Pinpoint the cell where the given text exists, returning its [X, Y] midpoint coordinate. 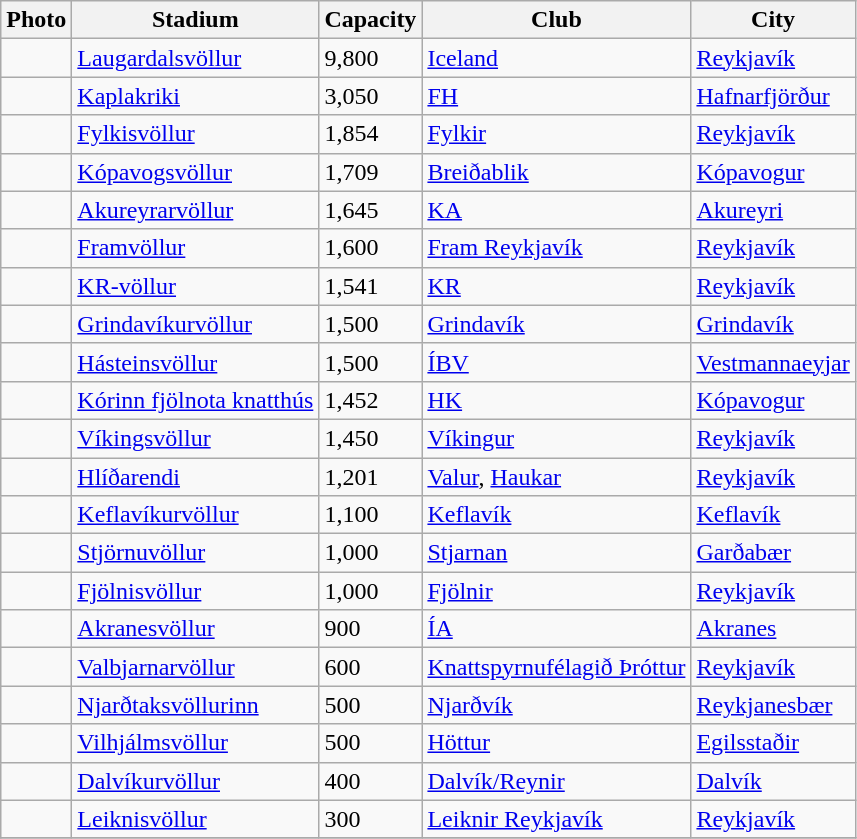
Kórinn fjölnota knatthús [196, 400]
Höttur [556, 743]
Keflavíkurvöllur [196, 515]
900 [370, 629]
Fylkisvöllur [196, 134]
1,452 [370, 400]
Akranesvöllur [196, 629]
1,645 [370, 210]
1,201 [370, 477]
1,709 [370, 172]
Capacity [370, 20]
1,100 [370, 515]
Njarðvík [556, 705]
Vestmannaeyjar [773, 362]
Akranes [773, 629]
Valur, Haukar [556, 477]
Grindavíkurvöllur [196, 324]
Fjölnir [556, 591]
Hásteinsvöllur [196, 362]
400 [370, 781]
Hlíðarendi [196, 477]
Laugardalsvöllur [196, 58]
Kópavogsvöllur [196, 172]
Iceland [556, 58]
KR [556, 286]
Reykjanesbær [773, 705]
Framvöllur [196, 248]
Leiknisvöllur [196, 819]
FH [556, 96]
Vilhjálmsvöllur [196, 743]
Breiðablik [556, 172]
Valbjarnarvöllur [196, 667]
Stjarnan [556, 553]
1,600 [370, 248]
Akureyrarvöllur [196, 210]
1,450 [370, 438]
ÍBV [556, 362]
ÍA [556, 629]
Stadium [196, 20]
Knattspyrnufélagið Þróttur [556, 667]
Dalvík/Reynir [556, 781]
HK [556, 400]
KA [556, 210]
Dalvík [773, 781]
Garðabær [773, 553]
Photo [36, 20]
1,854 [370, 134]
Club [556, 20]
300 [370, 819]
Fylkir [556, 134]
KR-völlur [196, 286]
Víkingsvöllur [196, 438]
Akureyri [773, 210]
Kaplakriki [196, 96]
Hafnarfjörður [773, 96]
Fram Reykjavík [556, 248]
Fjölnisvöllur [196, 591]
9,800 [370, 58]
Egilsstaðir [773, 743]
600 [370, 667]
Stjörnuvöllur [196, 553]
Njarðtaksvöllurinn [196, 705]
Víkingur [556, 438]
City [773, 20]
Dalvíkurvöllur [196, 781]
1,541 [370, 286]
3,050 [370, 96]
Leiknir Reykjavík [556, 819]
